Locate the cell with the specified text and output its [X, Y] center coordinate. 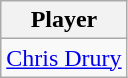
Player [64, 20]
Chris Drury [64, 58]
